Pinpoint the cell where the given text exists, returning its [x, y] midpoint coordinate. 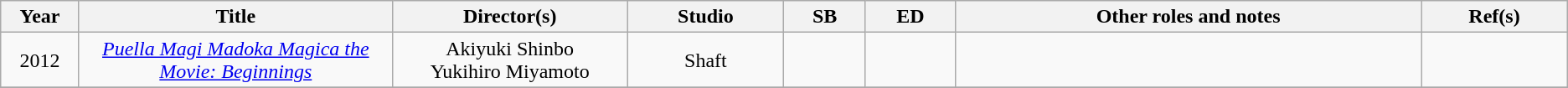
Year [40, 17]
ED [910, 17]
Director(s) [509, 17]
Shaft [705, 60]
Ref(s) [1494, 17]
Puella Magi Madoka Magica the Movie: Beginnings [235, 60]
Studio [705, 17]
2012 [40, 60]
Other roles and notes [1188, 17]
Akiyuki Shinbo Yukihiro Miyamoto [509, 60]
Title [235, 17]
SB [824, 17]
